Return the [x, y] coordinate for the center point of the cell that contains the specified text.  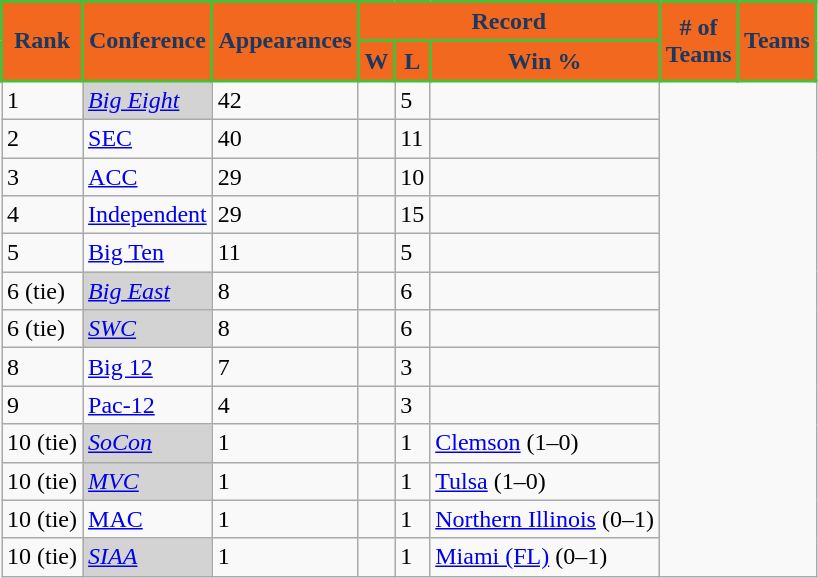
Win % [545, 61]
10 [412, 177]
Big Ten [148, 253]
Northern Illinois (0–1) [545, 519]
Record [508, 22]
Pac-12 [148, 405]
Clemson (1–0) [545, 443]
SoCon [148, 443]
Conference [148, 42]
15 [412, 215]
Big 12 [148, 367]
9 [42, 405]
SIAA [148, 557]
7 [285, 367]
SWC [148, 329]
40 [285, 138]
# ofTeams [698, 42]
Big East [148, 291]
W [376, 61]
Tulsa (1–0) [545, 481]
L [412, 61]
MVC [148, 481]
42 [285, 100]
2 [42, 138]
SEC [148, 138]
Independent [148, 215]
Teams [777, 42]
MAC [148, 519]
Rank [42, 42]
Appearances [285, 42]
Miami (FL) (0–1) [545, 557]
Big Eight [148, 100]
ACC [148, 177]
